Identify which cell holds the provided text, then report its (X, Y) central coordinate. 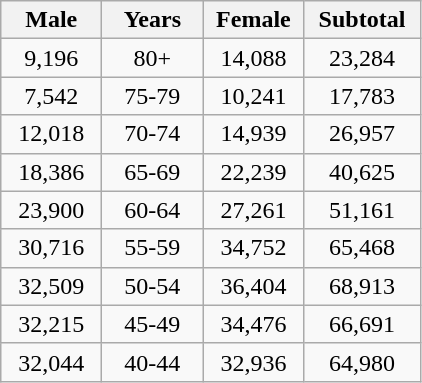
66,691 (362, 324)
Male (52, 20)
64,980 (362, 362)
14,939 (254, 134)
60-64 (152, 210)
22,239 (254, 172)
18,386 (52, 172)
51,161 (362, 210)
14,088 (254, 58)
23,900 (52, 210)
Subtotal (362, 20)
70-74 (152, 134)
9,196 (52, 58)
34,476 (254, 324)
50-54 (152, 286)
34,752 (254, 248)
27,261 (254, 210)
Years (152, 20)
12,018 (52, 134)
40-44 (152, 362)
65,468 (362, 248)
32,215 (52, 324)
26,957 (362, 134)
75-79 (152, 96)
30,716 (52, 248)
55-59 (152, 248)
65-69 (152, 172)
23,284 (362, 58)
45-49 (152, 324)
32,509 (52, 286)
32,936 (254, 362)
7,542 (52, 96)
17,783 (362, 96)
40,625 (362, 172)
32,044 (52, 362)
68,913 (362, 286)
80+ (152, 58)
Female (254, 20)
36,404 (254, 286)
10,241 (254, 96)
